Extract the [x, y] coordinate from the center of the cell holding the provided text.  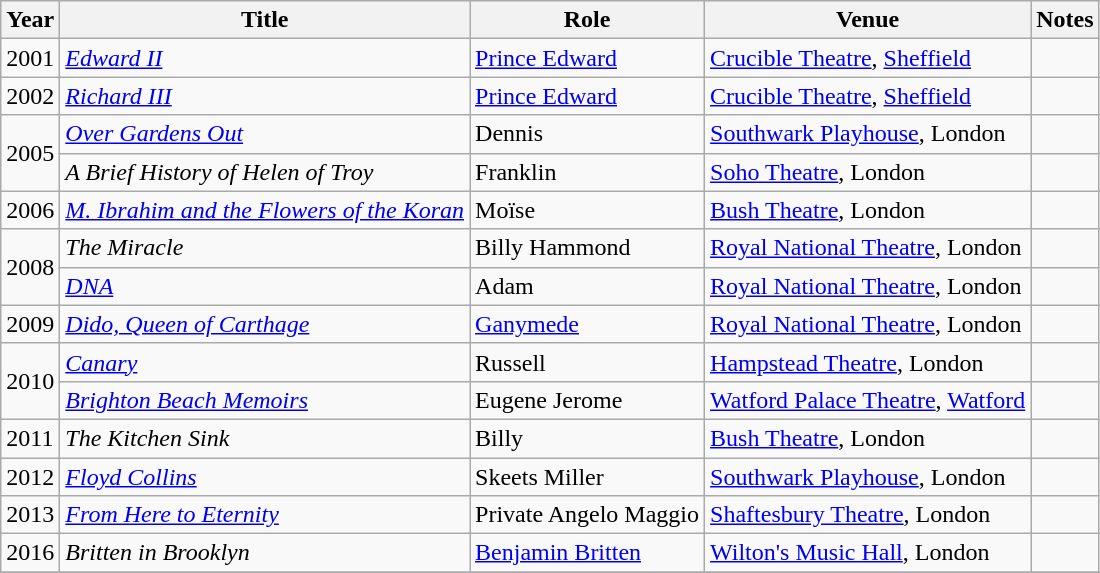
Billy Hammond [588, 248]
Adam [588, 286]
2001 [30, 58]
2009 [30, 324]
2002 [30, 96]
Moïse [588, 210]
The Kitchen Sink [265, 438]
Over Gardens Out [265, 134]
Watford Palace Theatre, Watford [868, 400]
Skeets Miller [588, 477]
Russell [588, 362]
Hampstead Theatre, London [868, 362]
Venue [868, 20]
2016 [30, 553]
2010 [30, 381]
DNA [265, 286]
Title [265, 20]
2005 [30, 153]
Notes [1065, 20]
Floyd Collins [265, 477]
Brighton Beach Memoirs [265, 400]
2013 [30, 515]
Billy [588, 438]
2011 [30, 438]
Role [588, 20]
Richard III [265, 96]
2008 [30, 267]
A Brief History of Helen of Troy [265, 172]
Benjamin Britten [588, 553]
Dennis [588, 134]
Eugene Jerome [588, 400]
From Here to Eternity [265, 515]
The Miracle [265, 248]
Edward II [265, 58]
Shaftesbury Theatre, London [868, 515]
Private Angelo Maggio [588, 515]
Wilton's Music Hall, London [868, 553]
Year [30, 20]
Soho Theatre, London [868, 172]
Britten in Brooklyn [265, 553]
Ganymede [588, 324]
Canary [265, 362]
2012 [30, 477]
Dido, Queen of Carthage [265, 324]
Franklin [588, 172]
2006 [30, 210]
M. Ibrahim and the Flowers of the Koran [265, 210]
